Search for the cell housing the specified text and yield its [X, Y] center coordinate. 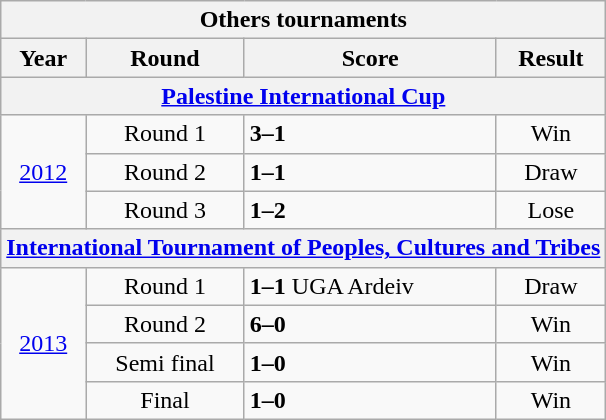
1–1 [370, 172]
2013 [44, 343]
1–1 UGA Ardeiv [370, 286]
Others tournaments [304, 20]
Palestine International Cup [304, 96]
Year [44, 58]
2012 [44, 172]
Round 3 [166, 210]
International Tournament of Peoples, Cultures and Tribes [304, 248]
Lose [551, 210]
Score [370, 58]
1–2 [370, 210]
Semi final [166, 362]
Round [166, 58]
Final [166, 400]
6–0 [370, 324]
Result [551, 58]
3–1 [370, 134]
